Identify which cell holds the provided text, then report its [X, Y] central coordinate. 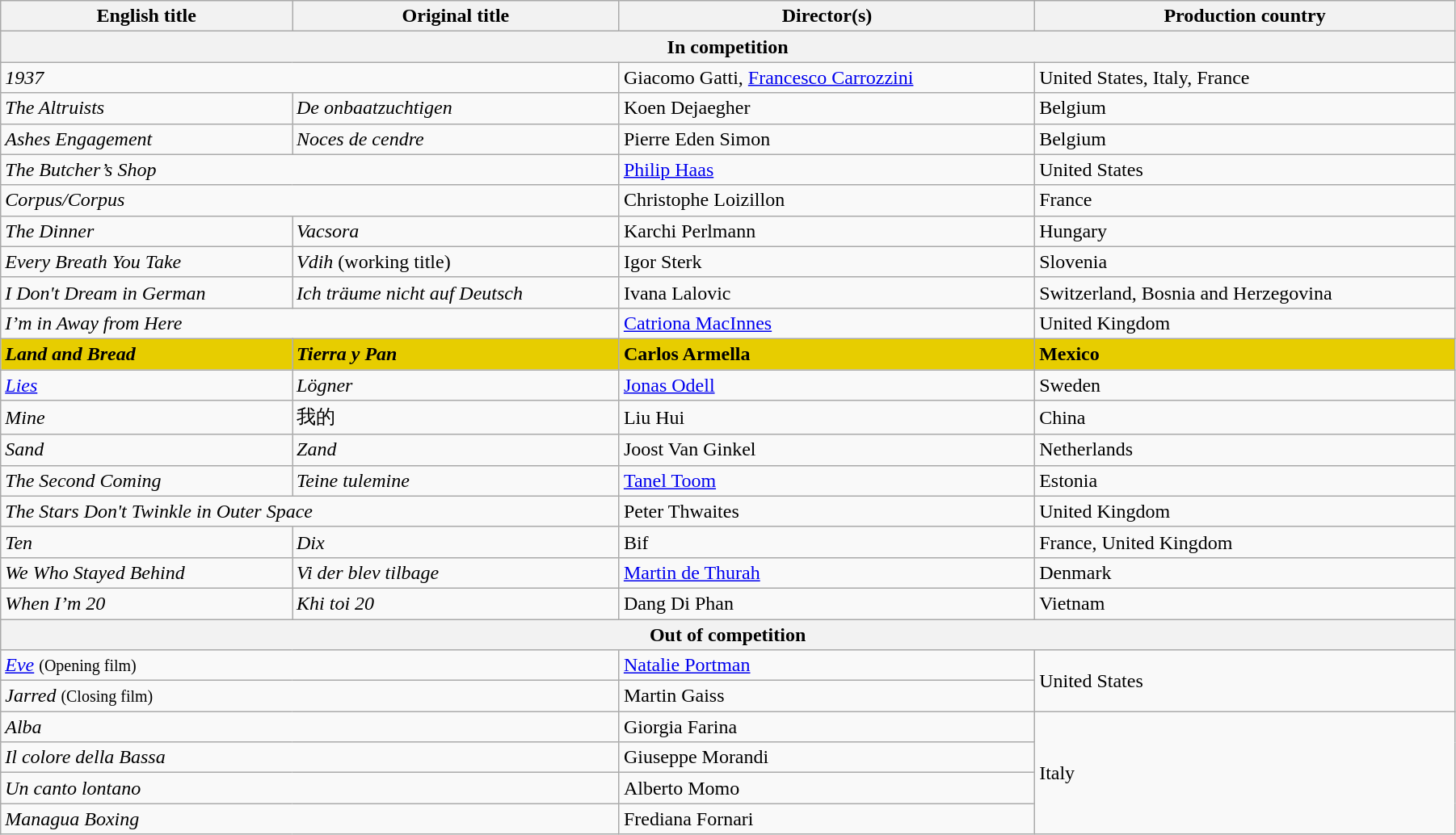
France, United Kingdom [1245, 542]
Every Breath You Take [147, 262]
Original title [456, 16]
English title [147, 16]
I Don't Dream in German [147, 292]
Vietnam [1245, 603]
Zand [456, 450]
Hungary [1245, 231]
Dang Di Phan [827, 603]
Italy [1245, 773]
Bif [827, 542]
I’m in Away from Here [310, 323]
Giuseppe Morandi [827, 757]
Sand [147, 450]
Carlos Armella [827, 354]
Switzerland, Bosnia and Herzegovina [1245, 292]
Teine tulemine [456, 480]
1937 [310, 78]
Giacomo Gatti, Francesco Carrozzini [827, 78]
Director(s) [827, 16]
Vdih (working title) [456, 262]
Vacsora [456, 231]
Pierre Eden Simon [827, 139]
Frediana Fornari [827, 819]
Alba [310, 727]
Christophe Loizillon [827, 200]
Out of competition [728, 634]
Eve (Opening film) [310, 665]
Tierra y Pan [456, 354]
Sweden [1245, 385]
The Stars Don't Twinkle in Outer Space [310, 511]
Peter Thwaites [827, 511]
Alberto Momo [827, 788]
Noces de cendre [456, 139]
Denmark [1245, 573]
Dix [456, 542]
The Dinner [147, 231]
The Altruists [147, 108]
In competition [728, 47]
Jonas Odell [827, 385]
Tanel Toom [827, 480]
Corpus/Corpus [310, 200]
Koen Dejaegher [827, 108]
China [1245, 418]
When I’m 20 [147, 603]
Mexico [1245, 354]
Estonia [1245, 480]
Catriona MacInnes [827, 323]
Slovenia [1245, 262]
Giorgia Farina [827, 727]
Il colore della Bassa [310, 757]
Managua Boxing [310, 819]
Vi der blev tilbage [456, 573]
Karchi Perlmann [827, 231]
France [1245, 200]
Un canto lontano [310, 788]
Ivana Lalovic [827, 292]
Ten [147, 542]
Lies [147, 385]
Ich träume nicht auf Deutsch [456, 292]
Martin Gaiss [827, 696]
Netherlands [1245, 450]
United States, Italy, France [1245, 78]
Ashes Engagement [147, 139]
Mine [147, 418]
The Second Coming [147, 480]
Land and Bread [147, 354]
The Butcher’s Shop [310, 170]
Igor Sterk [827, 262]
我的 [456, 418]
Khi toi 20 [456, 603]
Liu Hui [827, 418]
Lögner [456, 385]
De onbaatzuchtigen [456, 108]
Production country [1245, 16]
We Who Stayed Behind [147, 573]
Jarred (Closing film) [310, 696]
Natalie Portman [827, 665]
Philip Haas [827, 170]
Joost Van Ginkel [827, 450]
Martin de Thurah [827, 573]
